From the cell containing the given text, extract its center point as [x, y] coordinate. 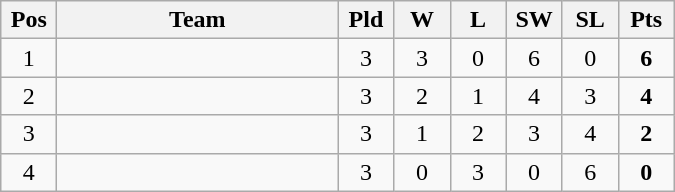
Pld [366, 20]
SL [590, 20]
Pos [29, 20]
SW [534, 20]
W [422, 20]
Pts [646, 20]
Team [198, 20]
L [478, 20]
